Output the (x, y) coordinate of the center of the cell containing the given text.  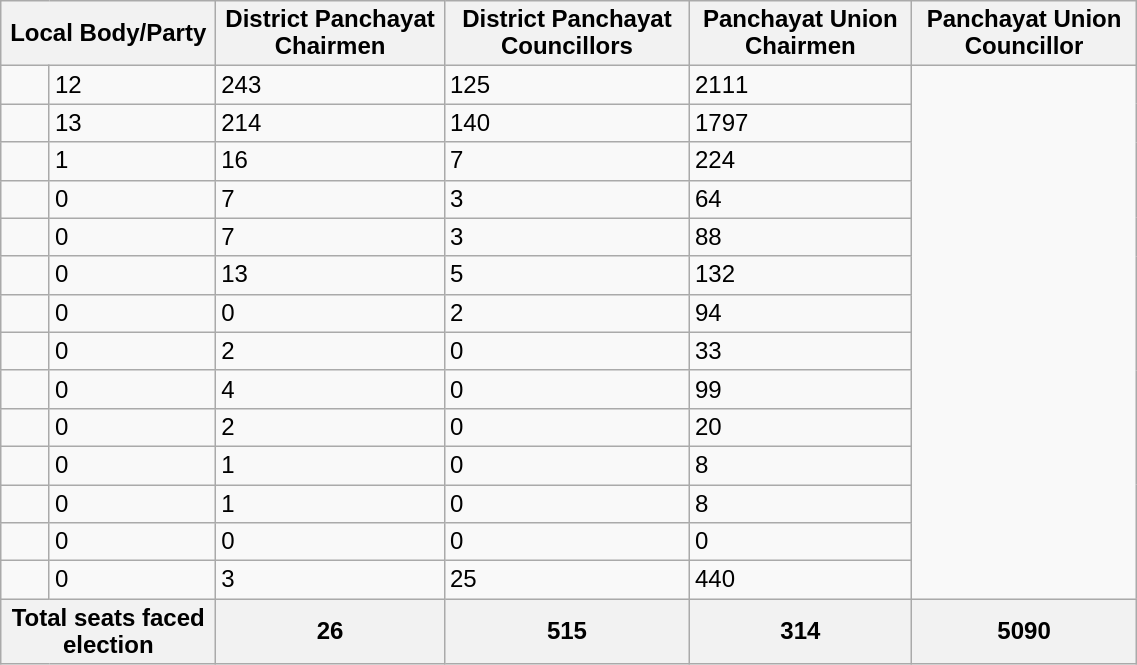
140 (566, 123)
Total seats faced election (108, 632)
314 (800, 632)
Panchayat Union Chairmen (800, 34)
33 (800, 351)
94 (800, 313)
5090 (1024, 632)
5 (566, 275)
2111 (800, 85)
District Panchayat Chairmen (330, 34)
99 (800, 389)
26 (330, 632)
64 (800, 199)
4 (330, 389)
20 (800, 427)
1797 (800, 123)
Local Body/Party (108, 34)
16 (330, 161)
12 (132, 85)
214 (330, 123)
132 (800, 275)
125 (566, 85)
Panchayat Union Councillor (1024, 34)
243 (330, 85)
440 (800, 580)
224 (800, 161)
District Panchayat Councillors (566, 34)
88 (800, 237)
515 (566, 632)
25 (566, 580)
